Identify which cell holds the provided text, then report its (X, Y) central coordinate. 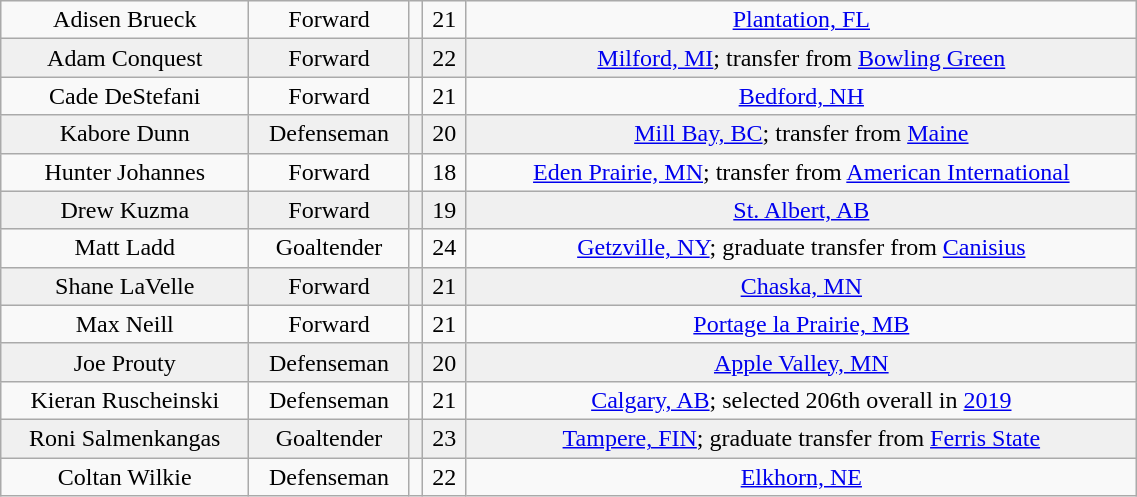
Tampere, FIN; graduate transfer from Ferris State (802, 438)
23 (444, 438)
Eden Prairie, MN; transfer from American International (802, 172)
Chaska, MN (802, 286)
Hunter Johannes (125, 172)
Mill Bay, BC; transfer from Maine (802, 134)
Adisen Brueck (125, 20)
Apple Valley, MN (802, 362)
Milford, MI; transfer from Bowling Green (802, 58)
Bedford, NH (802, 96)
Max Neill (125, 324)
Elkhorn, NE (802, 477)
Shane LaVelle (125, 286)
Matt Ladd (125, 248)
Getzville, NY; graduate transfer from Canisius (802, 248)
Drew Kuzma (125, 210)
Joe Prouty (125, 362)
18 (444, 172)
Plantation, FL (802, 20)
St. Albert, AB (802, 210)
Kabore Dunn (125, 134)
Kieran Ruscheinski (125, 400)
19 (444, 210)
Portage la Prairie, MB (802, 324)
24 (444, 248)
Calgary, AB; selected 206th overall in 2019 (802, 400)
Adam Conquest (125, 58)
Cade DeStefani (125, 96)
Roni Salmenkangas (125, 438)
Coltan Wilkie (125, 477)
